Search for the cell housing the specified text and yield its (x, y) center coordinate. 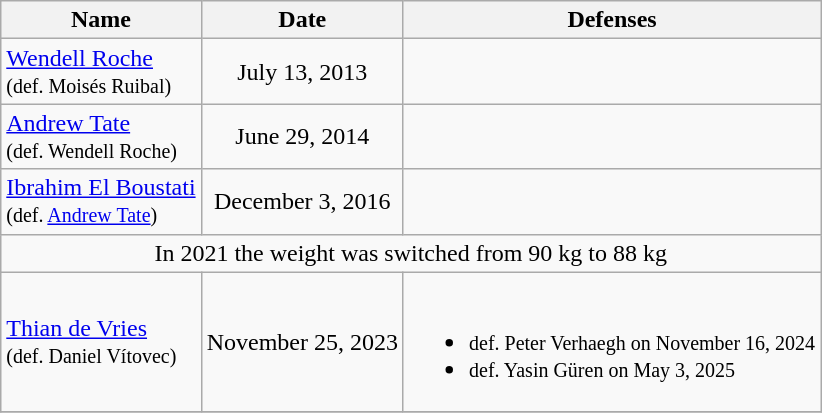
Name (101, 20)
Thian de Vries (def. Daniel Vítovec) (101, 342)
July 13, 2013 (302, 72)
Andrew Tate (def. Wendell Roche) (101, 136)
Wendell Roche (def. Moisés Ruibal) (101, 72)
Defenses (612, 20)
Date (302, 20)
December 3, 2016 (302, 202)
def. Peter Verhaegh on November 16, 2024 def. Yasin Güren on May 3, 2025 (612, 342)
Ibrahim El Boustati (def. Andrew Tate) (101, 202)
In 2021 the weight was switched from 90 kg to 88 kg (411, 253)
November 25, 2023 (302, 342)
June 29, 2014 (302, 136)
